Locate the cell with the specified text and output its [x, y] center coordinate. 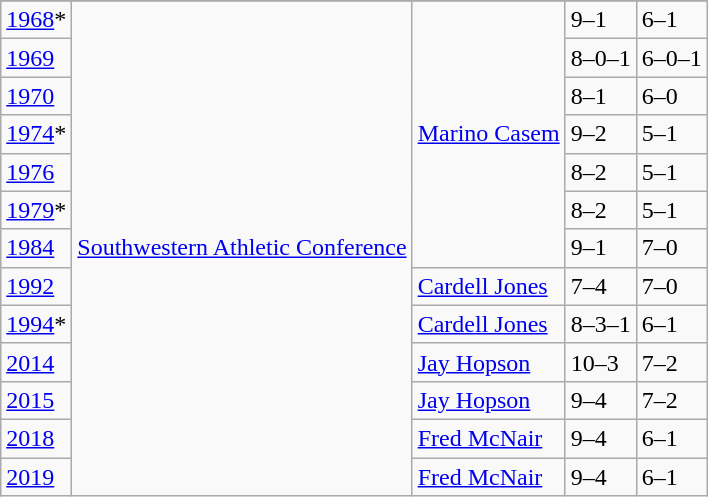
1969 [36, 58]
2018 [36, 438]
7–4 [600, 286]
1976 [36, 172]
8–1 [600, 96]
1970 [36, 96]
2015 [36, 400]
1968* [36, 20]
2019 [36, 477]
2014 [36, 362]
1974* [36, 134]
1984 [36, 248]
8–0–1 [600, 58]
Marino Casem [488, 134]
6–0 [672, 96]
1992 [36, 286]
8–3–1 [600, 324]
1979* [36, 210]
6–0–1 [672, 58]
1994* [36, 324]
Southwestern Athletic Conference [242, 248]
9–2 [600, 134]
10–3 [600, 362]
